Provide the (X, Y) coordinate of the cell's center where the given text is located.  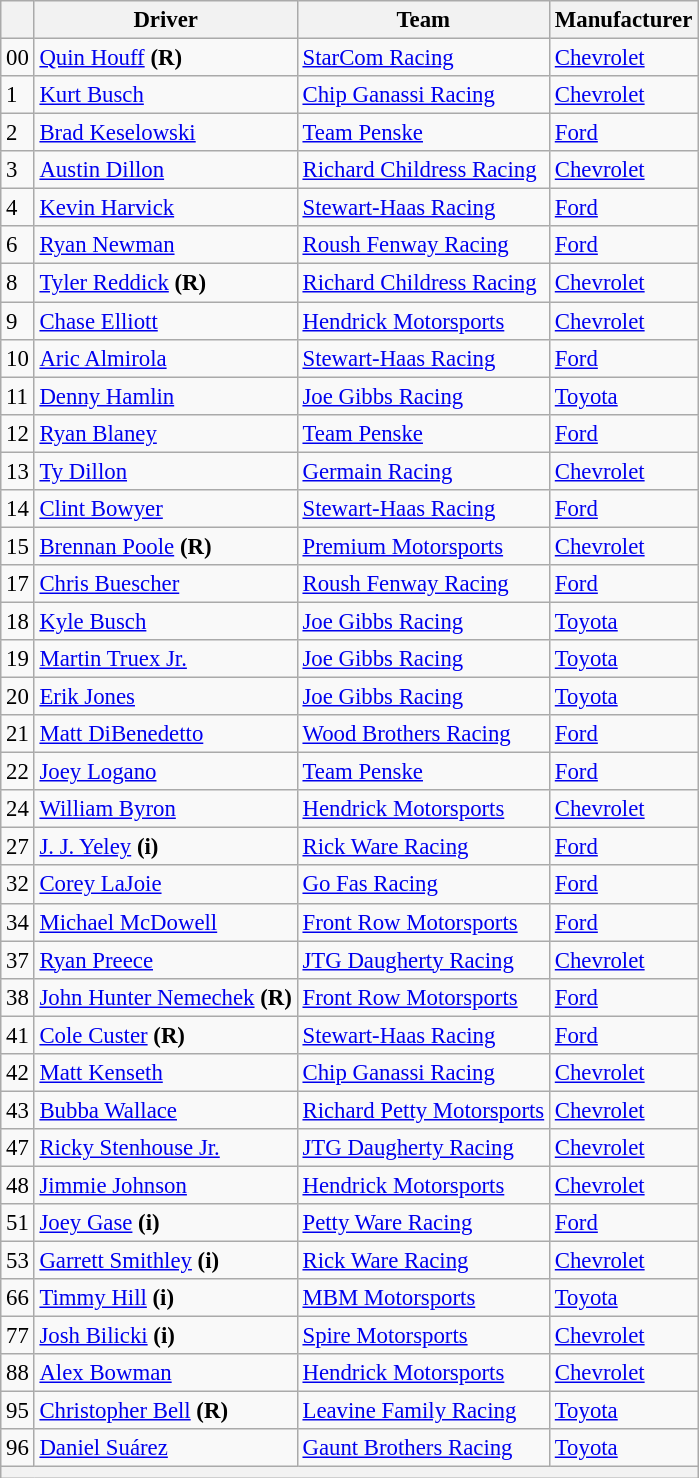
Garrett Smithley (i) (166, 1261)
Michael McDowell (166, 922)
77 (18, 1336)
Tyler Reddick (R) (166, 283)
21 (18, 734)
John Hunter Nemechek (R) (166, 997)
Austin Dillon (166, 170)
95 (18, 1411)
17 (18, 584)
15 (18, 546)
William Byron (166, 809)
Manufacturer (623, 20)
Christopher Bell (R) (166, 1411)
6 (18, 245)
Ryan Newman (166, 245)
37 (18, 960)
4 (18, 208)
27 (18, 847)
32 (18, 885)
Kyle Busch (166, 621)
Matt Kenseth (166, 1073)
Jimmie Johnson (166, 1185)
22 (18, 772)
J. J. Yeley (i) (166, 847)
Erik Jones (166, 697)
Timmy Hill (i) (166, 1298)
Ty Dillon (166, 471)
Aric Almirola (166, 358)
Spire Motorsports (423, 1336)
Richard Petty Motorsports (423, 1110)
18 (18, 621)
13 (18, 471)
Premium Motorsports (423, 546)
Alex Bowman (166, 1373)
StarCom Racing (423, 58)
Leavine Family Racing (423, 1411)
53 (18, 1261)
Joey Gase (i) (166, 1223)
51 (18, 1223)
Kevin Harvick (166, 208)
Ryan Preece (166, 960)
9 (18, 321)
Ricky Stenhouse Jr. (166, 1148)
11 (18, 396)
Germain Racing (423, 471)
34 (18, 922)
96 (18, 1449)
Chase Elliott (166, 321)
43 (18, 1110)
20 (18, 697)
Brad Keselowski (166, 133)
24 (18, 809)
42 (18, 1073)
12 (18, 433)
Bubba Wallace (166, 1110)
Quin Houff (R) (166, 58)
Ryan Blaney (166, 433)
Denny Hamlin (166, 396)
38 (18, 997)
66 (18, 1298)
Cole Custer (R) (166, 1035)
Daniel Suárez (166, 1449)
Josh Bilicki (i) (166, 1336)
Wood Brothers Racing (423, 734)
48 (18, 1185)
Petty Ware Racing (423, 1223)
MBM Motorsports (423, 1298)
Go Fas Racing (423, 885)
41 (18, 1035)
Martin Truex Jr. (166, 659)
47 (18, 1148)
Gaunt Brothers Racing (423, 1449)
1 (18, 95)
Corey LaJoie (166, 885)
10 (18, 358)
Team (423, 20)
14 (18, 509)
Driver (166, 20)
2 (18, 133)
19 (18, 659)
8 (18, 283)
88 (18, 1373)
00 (18, 58)
Chris Buescher (166, 584)
Matt DiBenedetto (166, 734)
Kurt Busch (166, 95)
3 (18, 170)
Brennan Poole (R) (166, 546)
Clint Bowyer (166, 509)
Joey Logano (166, 772)
